Detect which cell encompasses the target text, then output its [X, Y] center coordinate. 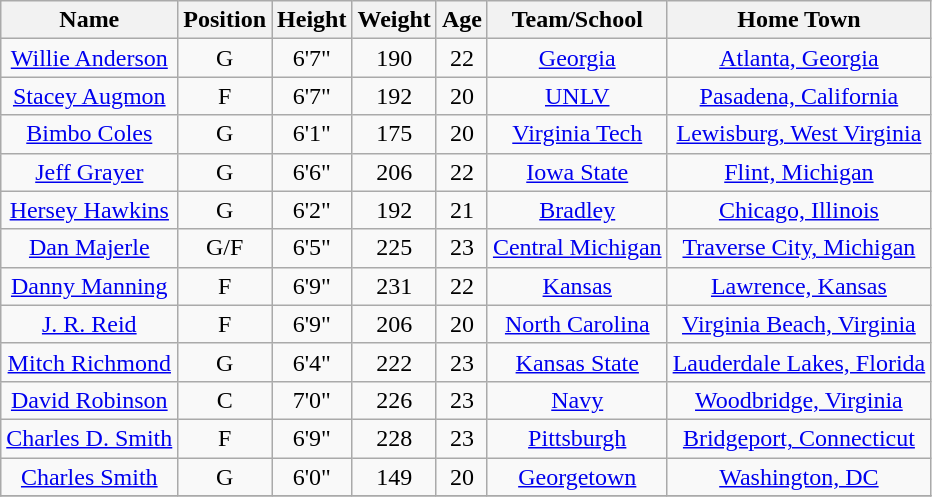
Danny Manning [90, 286]
Willie Anderson [90, 58]
6'4" [312, 362]
Jeff Grayer [90, 172]
Lawrence, Kansas [799, 286]
175 [394, 134]
Stacey Augmon [90, 96]
Iowa State [577, 172]
231 [394, 286]
G/F [225, 248]
J. R. Reid [90, 324]
6'0" [312, 477]
North Carolina [577, 324]
Weight [394, 20]
Home Town [799, 20]
Pasadena, California [799, 96]
Georgetown [577, 477]
Atlanta, Georgia [799, 58]
UNLV [577, 96]
Flint, Michigan [799, 172]
Kansas [577, 286]
Georgia [577, 58]
Position [225, 20]
Lewisburg, West Virginia [799, 134]
Central Michigan [577, 248]
6'5" [312, 248]
Pittsburgh [577, 438]
Virginia Beach, Virginia [799, 324]
Traverse City, Michigan [799, 248]
Name [90, 20]
Charles D. Smith [90, 438]
Team/School [577, 20]
6'2" [312, 210]
Washington, DC [799, 477]
David Robinson [90, 400]
Lauderdale Lakes, Florida [799, 362]
222 [394, 362]
228 [394, 438]
Bimbo Coles [90, 134]
6'1" [312, 134]
Height [312, 20]
190 [394, 58]
149 [394, 477]
Mitch Richmond [90, 362]
Charles Smith [90, 477]
6'6" [312, 172]
Age [462, 20]
226 [394, 400]
Woodbridge, Virginia [799, 400]
225 [394, 248]
C [225, 400]
Chicago, Illinois [799, 210]
Hersey Hawkins [90, 210]
21 [462, 210]
Kansas State [577, 362]
Bridgeport, Connecticut [799, 438]
7'0" [312, 400]
Dan Majerle [90, 248]
Bradley [577, 210]
Navy [577, 400]
Virginia Tech [577, 134]
